Identify which cell holds the provided text, then report its (x, y) central coordinate. 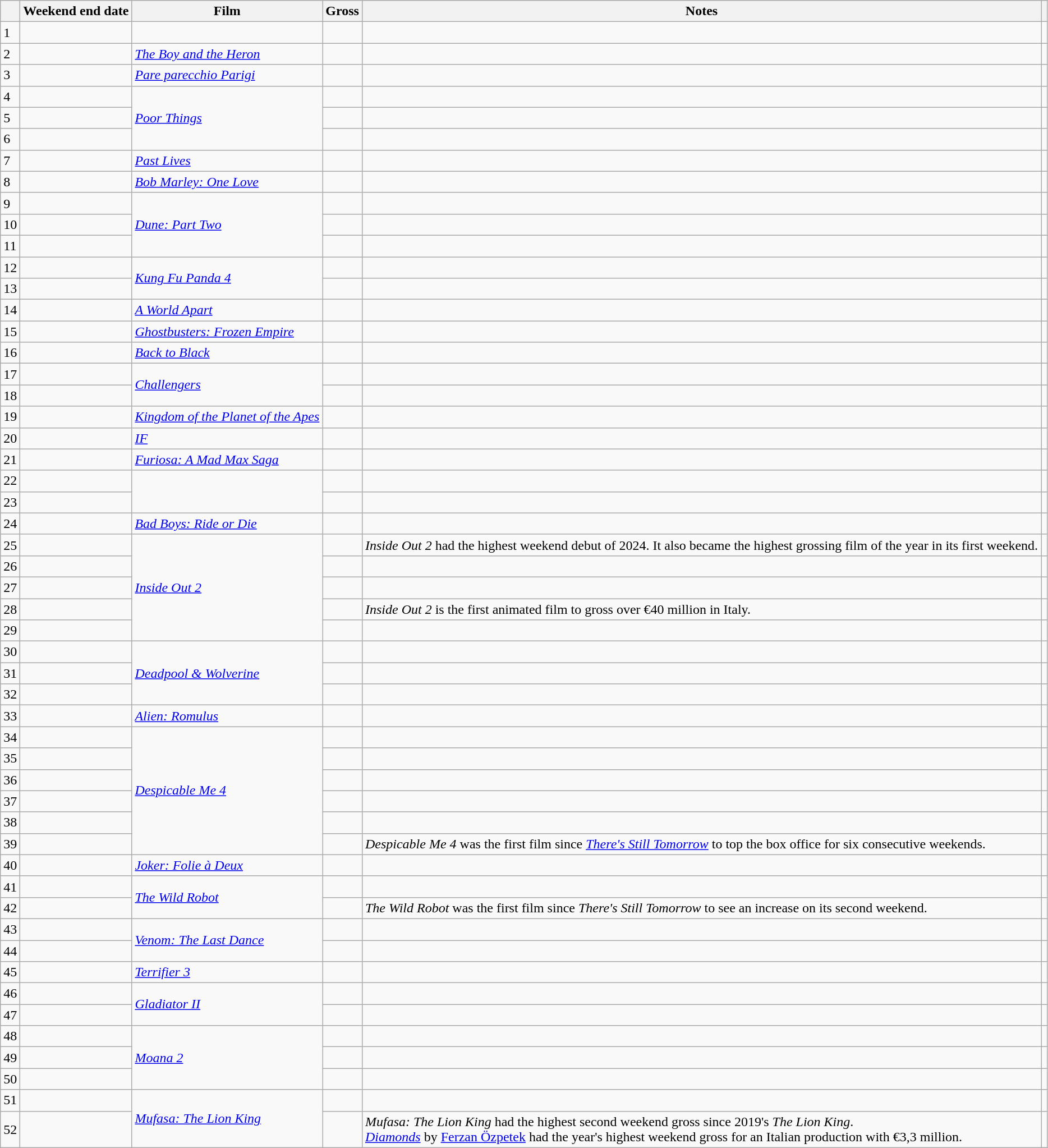
Notes (701, 11)
3 (10, 75)
Venom: The Last Dance (227, 940)
Mufasa: The Lion King (227, 1119)
12 (10, 268)
Challengers (227, 385)
Moana 2 (227, 1058)
35 (10, 759)
Gross (342, 11)
50 (10, 1079)
The Wild Robot was the first film since There's Still Tomorrow to see an increase on its second weekend. (701, 908)
16 (10, 353)
8 (10, 182)
Gladiator II (227, 1004)
Weekend end date (76, 11)
Kingdom of the Planet of the Apes (227, 417)
41 (10, 887)
Joker: Folie à Deux (227, 865)
36 (10, 780)
40 (10, 865)
28 (10, 609)
37 (10, 801)
30 (10, 652)
20 (10, 438)
Poor Things (227, 118)
Bad Boys: Ride or Die (227, 524)
34 (10, 737)
51 (10, 1100)
The Boy and the Heron (227, 54)
IF (227, 438)
39 (10, 844)
46 (10, 994)
26 (10, 566)
Despicable Me 4 was the first film since There's Still Tomorrow to top the box office for six consecutive weekends. (701, 844)
31 (10, 673)
13 (10, 289)
32 (10, 695)
18 (10, 396)
44 (10, 951)
Furiosa: A Mad Max Saga (227, 460)
1 (10, 33)
49 (10, 1058)
15 (10, 332)
2 (10, 54)
14 (10, 310)
45 (10, 972)
The Wild Robot (227, 897)
48 (10, 1036)
38 (10, 823)
47 (10, 1015)
43 (10, 929)
Alien: Romulus (227, 716)
Bob Marley: One Love (227, 182)
Kung Fu Panda 4 (227, 278)
25 (10, 545)
Despicable Me 4 (227, 791)
10 (10, 224)
Inside Out 2 (227, 587)
11 (10, 246)
Past Lives (227, 160)
22 (10, 481)
7 (10, 160)
6 (10, 139)
52 (10, 1129)
Pare parecchio Parigi (227, 75)
Inside Out 2 had the highest weekend debut of 2024. It also became the highest grossing film of the year in its first weekend. (701, 545)
29 (10, 631)
33 (10, 716)
42 (10, 908)
Inside Out 2 is the first animated film to gross over €40 million in Italy. (701, 609)
Back to Black (227, 353)
4 (10, 97)
24 (10, 524)
9 (10, 203)
Terrifier 3 (227, 972)
21 (10, 460)
A World Apart (227, 310)
17 (10, 374)
Film (227, 11)
5 (10, 118)
Ghostbusters: Frozen Empire (227, 332)
27 (10, 587)
Dune: Part Two (227, 224)
Deadpool & Wolverine (227, 673)
23 (10, 502)
19 (10, 417)
